For the text-containing cell, return its midpoint in (X, Y) coordinate format. 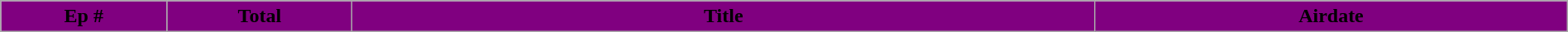
Airdate (1331, 16)
Ep # (84, 16)
Title (724, 16)
Total (260, 16)
